Pinpoint the cell where the given text exists, returning its (X, Y) midpoint coordinate. 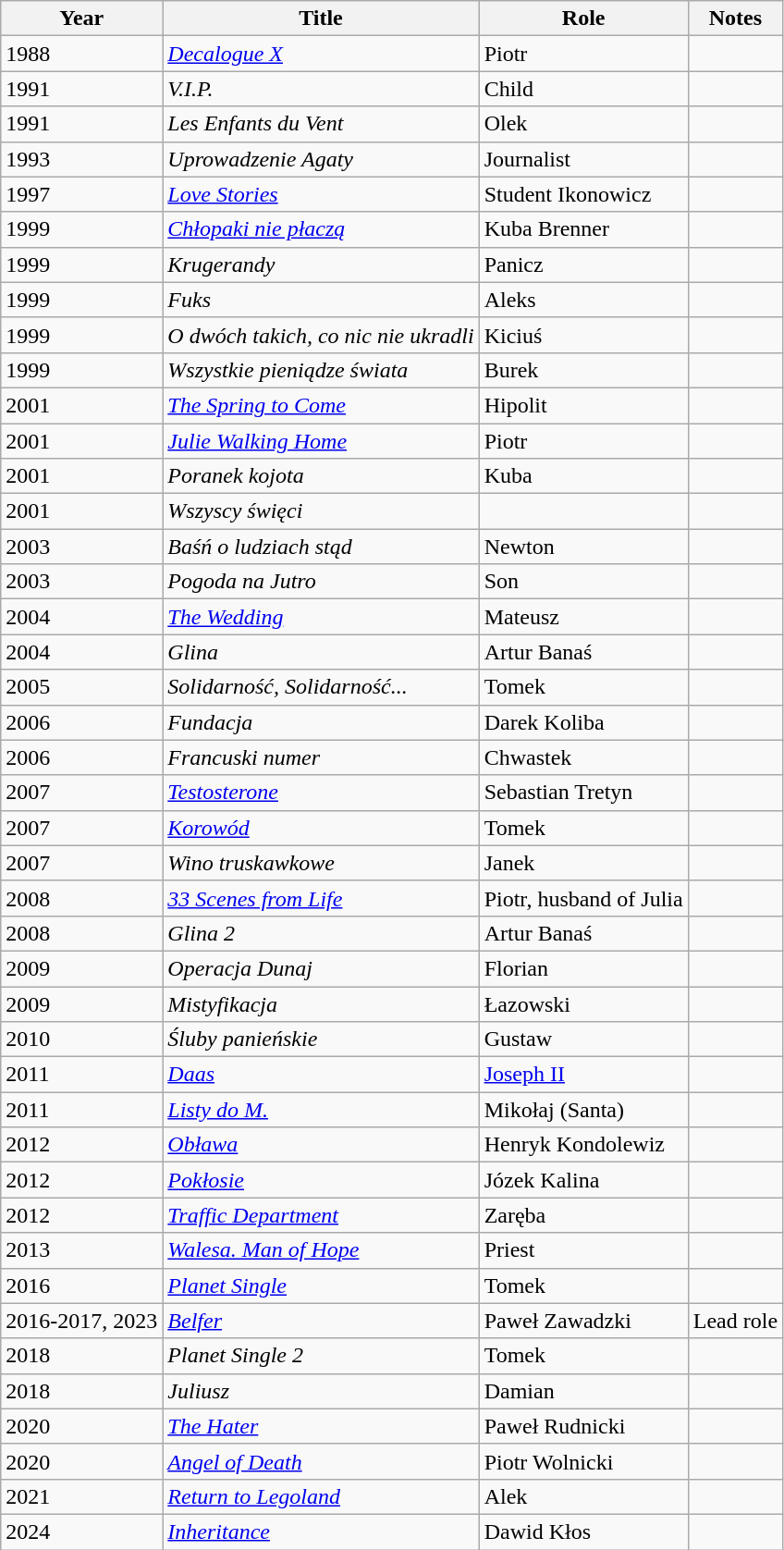
Planet Single 2 (321, 1356)
Love Stories (321, 194)
Year (81, 18)
2005 (81, 687)
Śluby panieńskie (321, 1039)
Kiciuś (583, 335)
Listy do M. (321, 1110)
2024 (81, 1532)
Piotr, husband of Julia (583, 898)
Julie Walking Home (321, 441)
Kuba Brenner (583, 229)
Joseph II (583, 1075)
Notes (735, 18)
Planet Single (321, 1286)
Title (321, 18)
Francuski numer (321, 757)
Hipolit (583, 405)
2010 (81, 1039)
Les Enfants du Vent (321, 124)
Inheritance (321, 1532)
Uprowadzenie Agaty (321, 159)
Newton (583, 547)
Mikołaj (Santa) (583, 1110)
Son (583, 582)
Testosterone (321, 793)
Pokłosie (321, 1180)
Wszyscy święci (321, 511)
Fuks (321, 300)
33 Scenes from Life (321, 898)
Henryk Kondolewiz (583, 1145)
Gustaw (583, 1039)
Darek Koliba (583, 722)
Traffic Department (321, 1215)
Juliusz (321, 1391)
2013 (81, 1250)
Priest (583, 1250)
Baśń o ludziach stąd (321, 547)
Dawid Kłos (583, 1532)
Solidarność, Solidarność... (321, 687)
Damian (583, 1391)
2021 (81, 1496)
1993 (81, 159)
Kuba (583, 476)
Wszystkie pieniądze świata (321, 370)
Korowód (321, 828)
Piotr Wolnicki (583, 1461)
Poranek kojota (321, 476)
V.I.P. (321, 89)
Return to Legoland (321, 1496)
Glina 2 (321, 933)
Sebastian Tretyn (583, 793)
O dwóch takich, co nic nie ukradli (321, 335)
Olek (583, 124)
Paweł Zawadzki (583, 1321)
Child (583, 89)
Krugerandy (321, 264)
Panicz (583, 264)
Glina (321, 652)
Mateusz (583, 617)
Fundacja (321, 722)
Role (583, 18)
Student Ikonowicz (583, 194)
Wino truskawkowe (321, 863)
Józek Kalina (583, 1180)
Aleks (583, 300)
Florian (583, 968)
2016 (81, 1286)
Chłopaki nie płaczą (321, 229)
Chwastek (583, 757)
Decalogue X (321, 54)
Mistyfikacja (321, 1003)
Paweł Rudnicki (583, 1426)
The Spring to Come (321, 405)
The Hater (321, 1426)
2016-2017, 2023 (81, 1321)
Burek (583, 370)
Pogoda na Jutro (321, 582)
1988 (81, 54)
Operacja Dunaj (321, 968)
1997 (81, 194)
Łazowski (583, 1003)
The Wedding (321, 617)
Walesa. Man of Hope (321, 1250)
Angel of Death (321, 1461)
Lead role (735, 1321)
Alek (583, 1496)
Zaręba (583, 1215)
Janek (583, 863)
Belfer (321, 1321)
Obława (321, 1145)
Journalist (583, 159)
Daas (321, 1075)
